Return (x, y) of the center of cell containing provided text 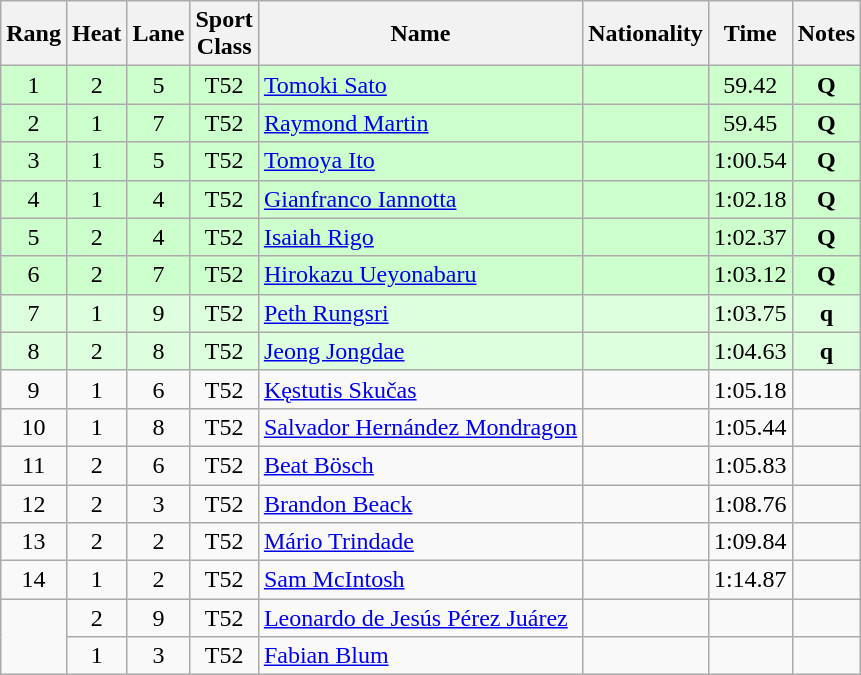
1:00.54 (750, 161)
Heat (96, 34)
Kęstutis Skučas (420, 389)
1:05.83 (750, 465)
1:03.12 (750, 275)
Rang (34, 34)
1:14.87 (750, 580)
59.42 (750, 85)
1:08.76 (750, 503)
Fabian Blum (420, 656)
Leonardo de Jesús Pérez Juárez (420, 618)
Jeong Jongdae (420, 351)
Mário Trindade (420, 542)
10 (34, 427)
Time (750, 34)
Nationality (646, 34)
Beat Bösch (420, 465)
1:09.84 (750, 542)
1:02.37 (750, 237)
Sam McIntosh (420, 580)
Lane (158, 34)
Tomoki Sato (420, 85)
59.45 (750, 123)
SportClass (224, 34)
Isaiah Rigo (420, 237)
1:02.18 (750, 199)
Gianfranco Iannotta (420, 199)
Brandon Beack (420, 503)
14 (34, 580)
1:03.75 (750, 313)
Notes (826, 34)
Tomoya Ito (420, 161)
Raymond Martin (420, 123)
1:04.63 (750, 351)
Name (420, 34)
1:05.44 (750, 427)
13 (34, 542)
1:05.18 (750, 389)
Peth Rungsri (420, 313)
Salvador Hernández Mondragon (420, 427)
Hirokazu Ueyonabaru (420, 275)
12 (34, 503)
11 (34, 465)
